Search for the cell housing the specified text and yield its (x, y) center coordinate. 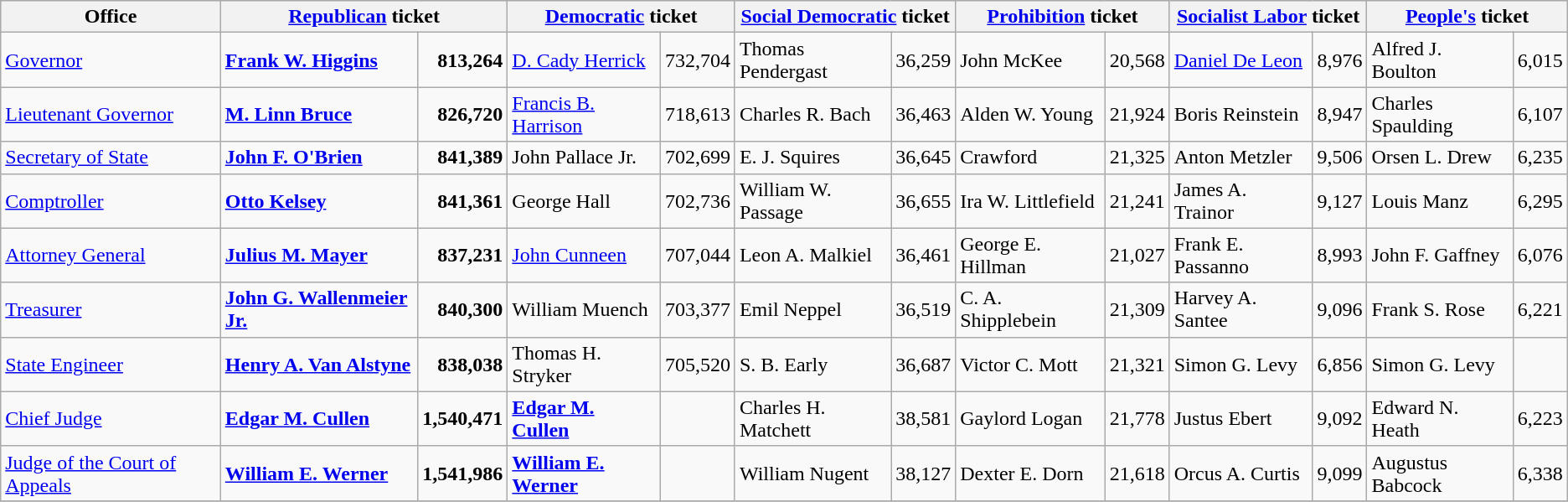
38,581 (923, 419)
6,223 (1540, 419)
8,993 (1340, 255)
John F. Gaffney (1440, 255)
9,127 (1340, 201)
6,015 (1540, 60)
Gaylord Logan (1030, 419)
John McKee (1030, 60)
702,736 (697, 201)
Francis B. Harrison (585, 114)
840,300 (462, 310)
Socialist Labor ticket (1268, 17)
21,309 (1137, 310)
837,231 (462, 255)
Alden W. Young (1030, 114)
Treasurer (111, 310)
21,027 (1137, 255)
838,038 (462, 364)
21,325 (1137, 158)
William Nugent (812, 473)
Harvey A. Santee (1241, 310)
9,099 (1340, 473)
21,618 (1137, 473)
Boris Reinstein (1241, 114)
Louis Manz (1440, 201)
Thomas Pendergast (812, 60)
9,096 (1340, 310)
Charles R. Bach (812, 114)
6,338 (1540, 473)
9,092 (1340, 419)
21,321 (1137, 364)
Republican ticket (364, 17)
38,127 (923, 473)
826,720 (462, 114)
6,221 (1540, 310)
D. Cady Herrick (585, 60)
21,924 (1137, 114)
Ira W. Littlefield (1030, 201)
Orsen L. Drew (1440, 158)
Leon A. Malkiel (812, 255)
36,461 (923, 255)
George E. Hillman (1030, 255)
M. Linn Bruce (318, 114)
6,856 (1340, 364)
36,259 (923, 60)
Justus Ebert (1241, 419)
Frank W. Higgins (318, 60)
36,463 (923, 114)
813,264 (462, 60)
36,655 (923, 201)
Dexter E. Dorn (1030, 473)
8,976 (1340, 60)
36,645 (923, 158)
21,241 (1137, 201)
Henry A. Van Alstyne (318, 364)
Thomas H. Stryker (585, 364)
Secretary of State (111, 158)
Alfred J. Boulton (1440, 60)
8,947 (1340, 114)
36,519 (923, 310)
Julius M. Mayer (318, 255)
S. B. Early (812, 364)
718,613 (697, 114)
Augustus Babcock (1440, 473)
Daniel De Leon (1241, 60)
Frank E. Passanno (1241, 255)
Attorney General (111, 255)
6,076 (1540, 255)
36,687 (923, 364)
Chief Judge (111, 419)
People's ticket (1467, 17)
Victor C. Mott (1030, 364)
20,568 (1137, 60)
841,361 (462, 201)
Comptroller (111, 201)
Frank S. Rose (1440, 310)
703,377 (697, 310)
Prohibition ticket (1063, 17)
Governor (111, 60)
John Pallace Jr. (585, 158)
702,699 (697, 158)
6,235 (1540, 158)
Anton Metzler (1241, 158)
John F. O'Brien (318, 158)
Lieutenant Governor (111, 114)
John G. Wallenmeier Jr. (318, 310)
6,295 (1540, 201)
Democratic ticket (622, 17)
Edward N. Heath (1440, 419)
William W. Passage (812, 201)
Charles H. Matchett (812, 419)
Otto Kelsey (318, 201)
State Engineer (111, 364)
21,778 (1137, 419)
1,540,471 (462, 419)
James A. Trainor (1241, 201)
9,506 (1340, 158)
William Muench (585, 310)
Charles Spaulding (1440, 114)
705,520 (697, 364)
Office (111, 17)
6,107 (1540, 114)
C. A. Shipplebein (1030, 310)
George Hall (585, 201)
707,044 (697, 255)
841,389 (462, 158)
Emil Neppel (812, 310)
Crawford (1030, 158)
Orcus A. Curtis (1241, 473)
1,541,986 (462, 473)
Judge of the Court of Appeals (111, 473)
John Cunneen (585, 255)
732,704 (697, 60)
Social Democratic ticket (844, 17)
E. J. Squires (812, 158)
